Identify which cell holds the provided text, then report its [X, Y] central coordinate. 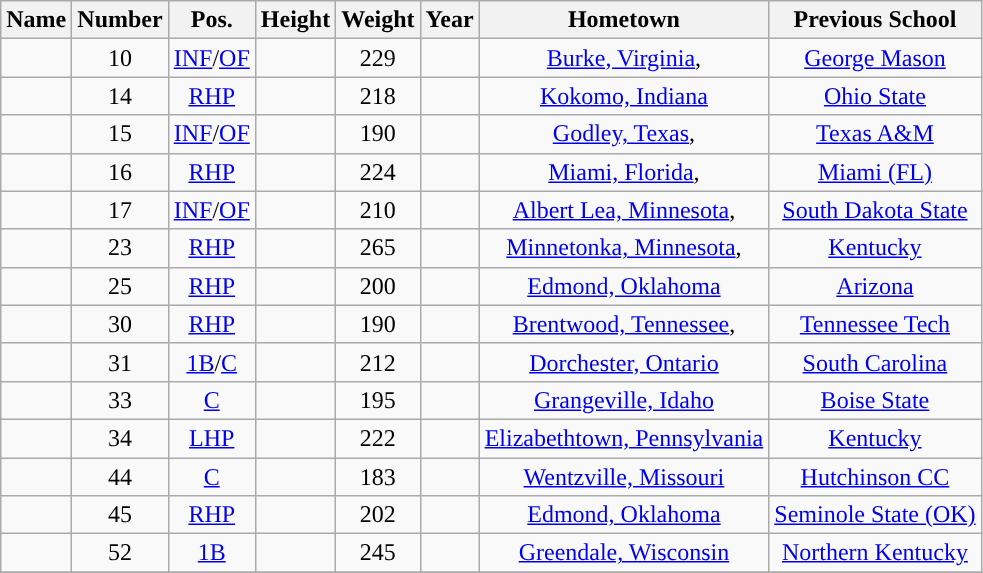
Burke, Virginia, [624, 58]
17 [120, 210]
33 [120, 400]
Miami, Florida, [624, 172]
Hutchinson CC [875, 477]
Greendale, Wisconsin [624, 553]
Texas A&M [875, 134]
Dorchester, Ontario [624, 362]
Year [450, 20]
Wentzville, Missouri [624, 477]
Weight [378, 20]
Kokomo, Indiana [624, 96]
Northern Kentucky [875, 553]
Number [120, 20]
200 [378, 286]
31 [120, 362]
Pos. [212, 20]
South Carolina [875, 362]
34 [120, 438]
Hometown [624, 20]
52 [120, 553]
10 [120, 58]
14 [120, 96]
Previous School [875, 20]
Elizabethtown, Pennsylvania [624, 438]
15 [120, 134]
Tennessee Tech [875, 324]
265 [378, 248]
25 [120, 286]
1B [212, 553]
George Mason [875, 58]
Arizona [875, 286]
South Dakota State [875, 210]
229 [378, 58]
Grangeville, Idaho [624, 400]
Minnetonka, Minnesota, [624, 248]
23 [120, 248]
16 [120, 172]
Name [36, 20]
Height [295, 20]
30 [120, 324]
222 [378, 438]
45 [120, 515]
210 [378, 210]
212 [378, 362]
LHP [212, 438]
Ohio State [875, 96]
183 [378, 477]
195 [378, 400]
Brentwood, Tennessee, [624, 324]
245 [378, 553]
Albert Lea, Minnesota, [624, 210]
Boise State [875, 400]
218 [378, 96]
202 [378, 515]
224 [378, 172]
44 [120, 477]
1B/C [212, 362]
Godley, Texas, [624, 134]
Seminole State (OK) [875, 515]
Miami (FL) [875, 172]
